Search for the cell housing the specified text and yield its [X, Y] center coordinate. 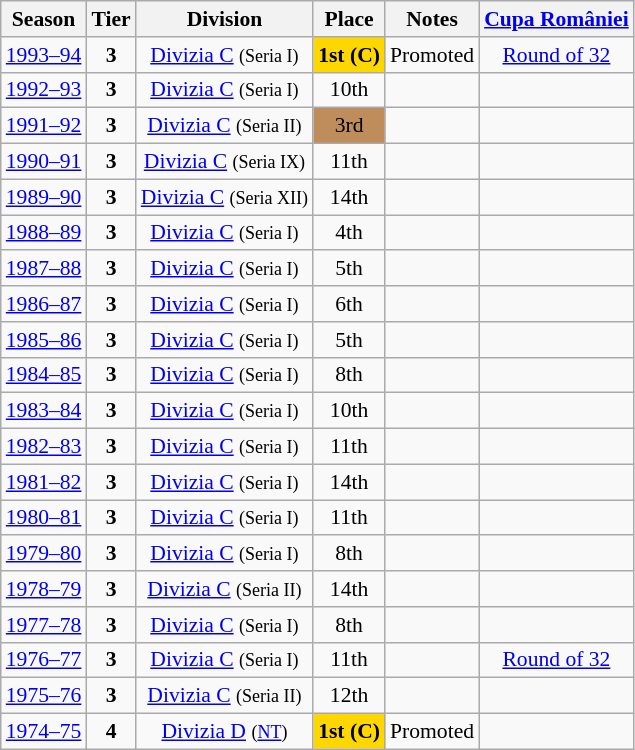
1975–76 [44, 696]
1974–75 [44, 732]
1976–77 [44, 660]
1977–78 [44, 625]
Divizia C (Seria XII) [224, 197]
1988–89 [44, 233]
1984–85 [44, 375]
1987–88 [44, 269]
1989–90 [44, 197]
6th [349, 304]
1985–86 [44, 340]
Divizia D (NT) [224, 732]
1978–79 [44, 589]
1990–91 [44, 162]
4 [110, 732]
Notes [432, 19]
1980–81 [44, 518]
1983–84 [44, 411]
1981–82 [44, 482]
Season [44, 19]
Divizia C (Seria IX) [224, 162]
1979–80 [44, 554]
1991–92 [44, 126]
1992–93 [44, 90]
4th [349, 233]
Place [349, 19]
3rd [349, 126]
Division [224, 19]
1986–87 [44, 304]
1993–94 [44, 55]
Cupa României [556, 19]
1982–83 [44, 447]
12th [349, 696]
Tier [110, 19]
